Pinpoint the cell where the given text exists, returning its (X, Y) midpoint coordinate. 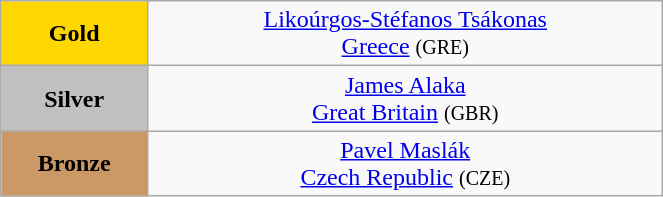
Silver (74, 98)
Gold (74, 34)
James AlakaGreat Britain (GBR) (406, 98)
Bronze (74, 164)
Likoúrgos-Stéfanos TsákonasGreece (GRE) (406, 34)
Pavel MaslákCzech Republic (CZE) (406, 164)
